Return the (X, Y) coordinate for the center point of the cell that contains the specified text.  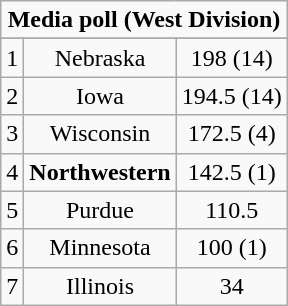
Wisconsin (100, 134)
198 (14) (232, 58)
2 (12, 96)
Northwestern (100, 172)
4 (12, 172)
5 (12, 210)
1 (12, 58)
Minnesota (100, 248)
172.5 (4) (232, 134)
110.5 (232, 210)
6 (12, 248)
100 (1) (232, 248)
34 (232, 286)
Media poll (West Division) (144, 20)
142.5 (1) (232, 172)
Illinois (100, 286)
Iowa (100, 96)
Nebraska (100, 58)
194.5 (14) (232, 96)
7 (12, 286)
3 (12, 134)
Purdue (100, 210)
